Search for the cell housing the specified text and yield its (x, y) center coordinate. 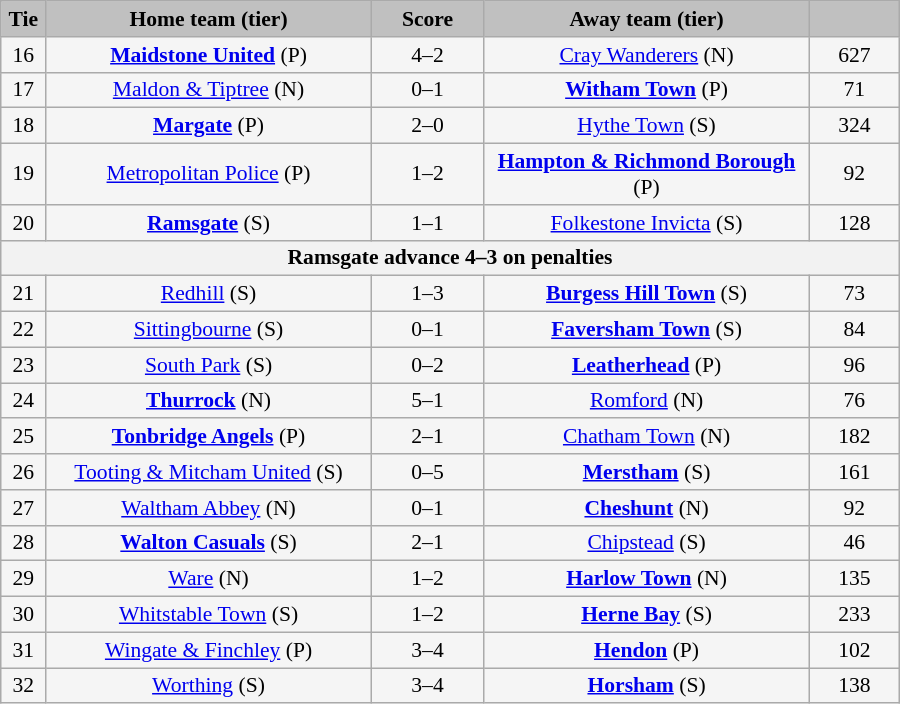
182 (854, 437)
30 (24, 615)
73 (854, 294)
Home team (tier) (209, 19)
Chatham Town (N) (647, 437)
Thurrock (N) (209, 401)
Ware (N) (209, 579)
Ramsgate (S) (209, 223)
29 (24, 579)
Horsham (S) (647, 686)
324 (854, 126)
627 (854, 55)
46 (854, 543)
18 (24, 126)
Hendon (P) (647, 650)
Chipstead (S) (647, 543)
Walton Casuals (S) (209, 543)
Redhill (S) (209, 294)
Witham Town (P) (647, 90)
5–1 (427, 401)
Ramsgate advance 4–3 on penalties (450, 258)
21 (24, 294)
Cray Wanderers (N) (647, 55)
71 (854, 90)
28 (24, 543)
24 (24, 401)
26 (24, 472)
135 (854, 579)
Herne Bay (S) (647, 615)
Hythe Town (S) (647, 126)
Harlow Town (N) (647, 579)
84 (854, 330)
23 (24, 365)
1–3 (427, 294)
Margate (P) (209, 126)
102 (854, 650)
128 (854, 223)
2–0 (427, 126)
Tonbridge Angels (P) (209, 437)
27 (24, 508)
South Park (S) (209, 365)
Tie (24, 19)
32 (24, 686)
0–2 (427, 365)
Away team (tier) (647, 19)
4–2 (427, 55)
Merstham (S) (647, 472)
22 (24, 330)
17 (24, 90)
25 (24, 437)
Hampton & Richmond Borough (P) (647, 174)
161 (854, 472)
31 (24, 650)
Folkestone Invicta (S) (647, 223)
Maidstone United (P) (209, 55)
Romford (N) (647, 401)
Whitstable Town (S) (209, 615)
Score (427, 19)
Waltham Abbey (N) (209, 508)
Tooting & Mitcham United (S) (209, 472)
Metropolitan Police (P) (209, 174)
1–1 (427, 223)
Faversham Town (S) (647, 330)
Wingate & Finchley (P) (209, 650)
Leatherhead (P) (647, 365)
19 (24, 174)
Cheshunt (N) (647, 508)
Worthing (S) (209, 686)
16 (24, 55)
Maldon & Tiptree (N) (209, 90)
Sittingbourne (S) (209, 330)
233 (854, 615)
Burgess Hill Town (S) (647, 294)
138 (854, 686)
0–5 (427, 472)
76 (854, 401)
20 (24, 223)
96 (854, 365)
